Determine the (X, Y) coordinate at the center of the cell enclosing the given text.  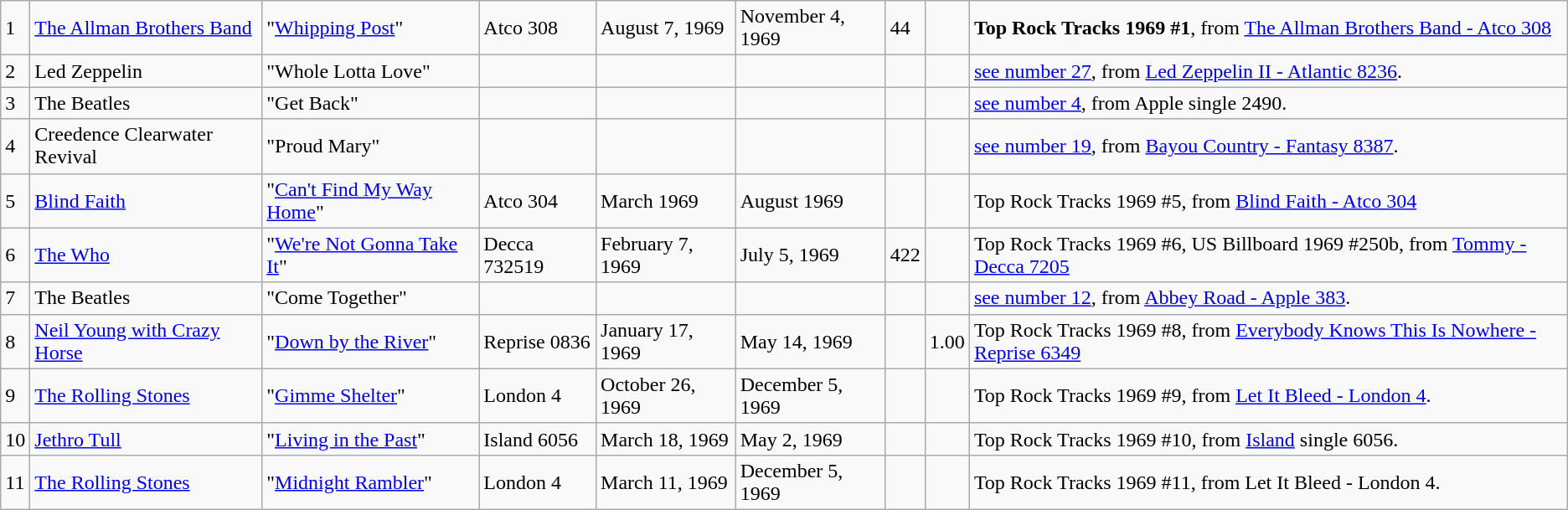
5 (15, 201)
March 1969 (667, 201)
1.00 (946, 342)
"Living in the Past" (370, 439)
Led Zeppelin (146, 71)
October 26, 1969 (667, 395)
Decca 732519 (538, 255)
see number 12, from Abbey Road - Apple 383. (1268, 298)
7 (15, 298)
"Gimme Shelter" (370, 395)
Atco 308 (538, 28)
422 (905, 255)
see number 19, from Bayou Country - Fantasy 8387. (1268, 146)
"Whipping Post" (370, 28)
November 4, 1969 (811, 28)
4 (15, 146)
"Come Together" (370, 298)
May 2, 1969 (811, 439)
The Allman Brothers Band (146, 28)
"Down by the River" (370, 342)
Reprise 0836 (538, 342)
Neil Young with Crazy Horse (146, 342)
"Midnight Rambler" (370, 482)
August 1969 (811, 201)
"Whole Lotta Love" (370, 71)
"Get Back" (370, 103)
9 (15, 395)
January 17, 1969 (667, 342)
Top Rock Tracks 1969 #5, from Blind Faith - Atco 304 (1268, 201)
8 (15, 342)
The Who (146, 255)
"Proud Mary" (370, 146)
Jethro Tull (146, 439)
Top Rock Tracks 1969 #10, from Island single 6056. (1268, 439)
July 5, 1969 (811, 255)
May 14, 1969 (811, 342)
August 7, 1969 (667, 28)
11 (15, 482)
see number 27, from Led Zeppelin II - Atlantic 8236. (1268, 71)
"Can't Find My Way Home" (370, 201)
3 (15, 103)
March 18, 1969 (667, 439)
Top Rock Tracks 1969 #1, from The Allman Brothers Band - Atco 308 (1268, 28)
Blind Faith (146, 201)
"We're Not Gonna Take It" (370, 255)
March 11, 1969 (667, 482)
10 (15, 439)
Top Rock Tracks 1969 #6, US Billboard 1969 #250b, from Tommy - Decca 7205 (1268, 255)
Top Rock Tracks 1969 #9, from Let It Bleed - London 4. (1268, 395)
Atco 304 (538, 201)
Top Rock Tracks 1969 #8, from Everybody Knows This Is Nowhere - Reprise 6349 (1268, 342)
Creedence Clearwater Revival (146, 146)
1 (15, 28)
see number 4, from Apple single 2490. (1268, 103)
2 (15, 71)
Top Rock Tracks 1969 #11, from Let It Bleed - London 4. (1268, 482)
February 7, 1969 (667, 255)
6 (15, 255)
Island 6056 (538, 439)
44 (905, 28)
